Extract the [x, y] coordinate from the center of the cell holding the provided text.  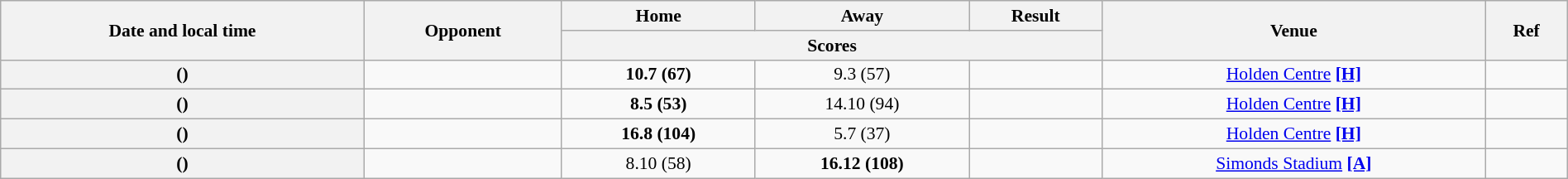
Simonds Stadium [A] [1293, 163]
Home [658, 16]
Scores [832, 46]
Date and local time [182, 30]
8.5 (53) [658, 104]
Opponent [463, 30]
10.7 (67) [658, 75]
14.10 (94) [862, 104]
Result [1035, 16]
8.10 (58) [658, 163]
16.12 (108) [862, 163]
5.7 (37) [862, 134]
Away [862, 16]
16.8 (104) [658, 134]
Ref [1527, 30]
Venue [1293, 30]
9.3 (57) [862, 75]
